For the text-containing cell, return its midpoint in [x, y] coordinate format. 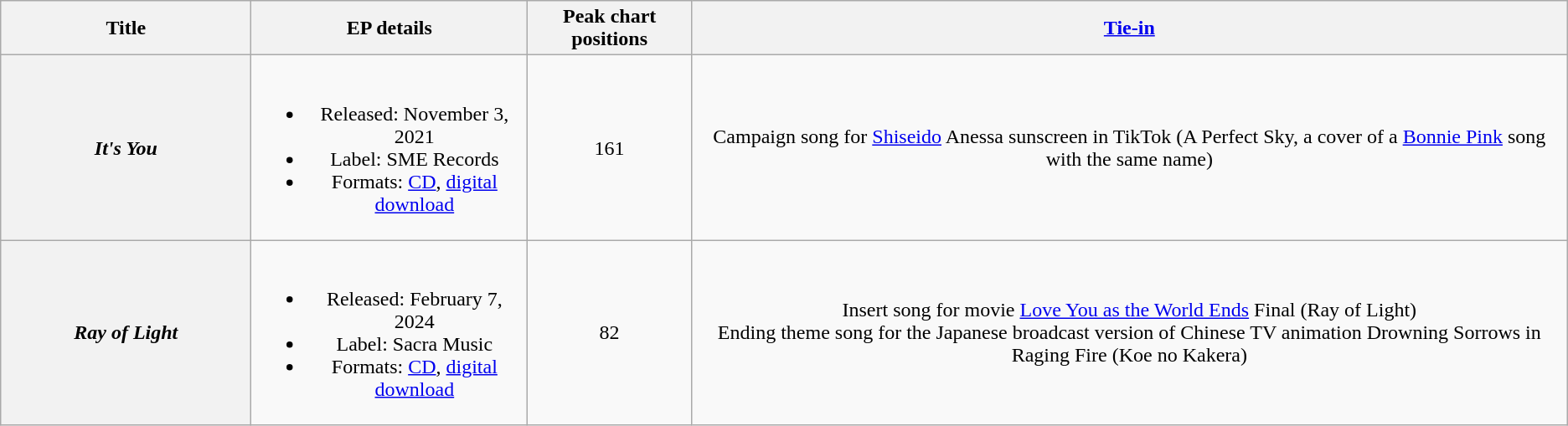
Released: February 7, 2024Label: Sacra MusicFormats: CD, digital download [389, 333]
Campaign song for Shiseido Anessa sunscreen in TikTok (A Perfect Sky, a cover of a Bonnie Pink song with the same name) [1129, 147]
Tie-in [1129, 28]
161 [610, 147]
Released: November 3, 2021Label: SME RecordsFormats: CD, digital download [389, 147]
Title [126, 28]
It's You [126, 147]
EP details [389, 28]
Peak chart positions [610, 28]
Ray of Light [126, 333]
82 [610, 333]
